Return the (x, y) coordinate for the center point of the cell that contains the specified text.  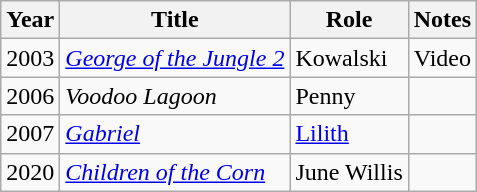
Penny (349, 96)
Gabriel (175, 134)
Lilith (349, 134)
2006 (30, 96)
Notes (442, 20)
Role (349, 20)
George of the Jungle 2 (175, 58)
Video (442, 58)
June Willis (349, 172)
2007 (30, 134)
Kowalski (349, 58)
2003 (30, 58)
Children of the Corn (175, 172)
2020 (30, 172)
Title (175, 20)
Year (30, 20)
Voodoo Lagoon (175, 96)
